Return (x, y) of the center of cell containing provided text 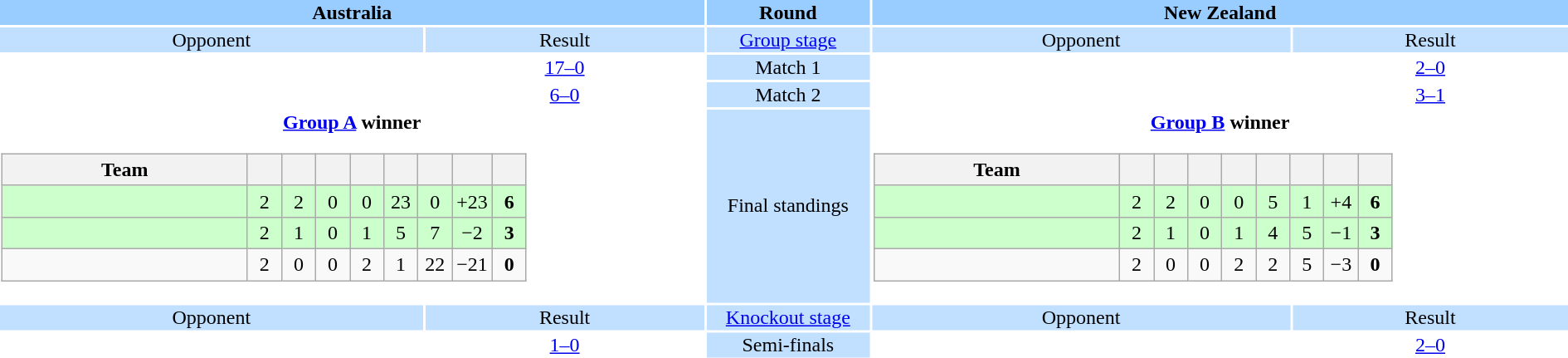
Round (788, 12)
3–1 (1430, 95)
4 (1273, 233)
Knockout stage (788, 317)
−21 (473, 264)
−1 (1341, 233)
New Zealand (1220, 12)
1–0 (565, 345)
Australia (352, 12)
23 (402, 201)
+23 (473, 201)
−3 (1341, 264)
Semi-finals (788, 345)
Match 2 (788, 95)
22 (435, 264)
Group A winner Team 2 2 0 0 23 0 +23 6 2 1 0 1 5 7 −2 3 2 0 0 2 1 22 −21 0 (352, 206)
Group B winner Team 2 2 0 0 5 1 +4 6 2 1 0 1 4 5 −1 3 2 0 0 2 2 5 −3 0 (1220, 206)
Final standings (788, 206)
6–0 (565, 95)
Match 1 (788, 67)
7 (435, 233)
17–0 (565, 67)
Group stage (788, 40)
−2 (473, 233)
+4 (1341, 201)
